Capture the cell that displays the provided text and extract its (x, y) central coordinate. 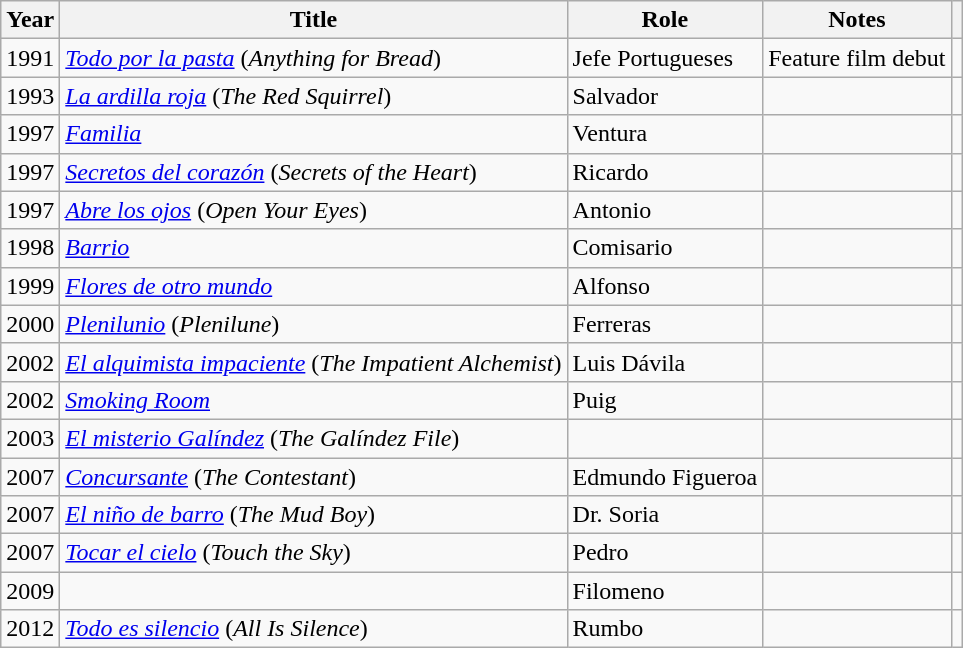
Notes (857, 20)
El misterio Galíndez (The Galíndez File) (314, 438)
Role (665, 20)
1991 (30, 58)
Alfonso (665, 286)
Comisario (665, 248)
1993 (30, 96)
1998 (30, 248)
Rumbo (665, 629)
2003 (30, 438)
Puig (665, 400)
Abre los ojos (Open Your Eyes) (314, 210)
Ventura (665, 134)
2000 (30, 324)
2009 (30, 591)
Familia (314, 134)
Todo es silencio (All Is Silence) (314, 629)
2012 (30, 629)
1999 (30, 286)
Smoking Room (314, 400)
Luis Dávila (665, 362)
Ricardo (665, 172)
Feature film debut (857, 58)
Dr. Soria (665, 515)
Salvador (665, 96)
El niño de barro (The Mud Boy) (314, 515)
Jefe Portugueses (665, 58)
Todo por la pasta (Anything for Bread) (314, 58)
Ferreras (665, 324)
Concursante (The Contestant) (314, 477)
El alquimista impaciente (The Impatient Alchemist) (314, 362)
Title (314, 20)
Tocar el cielo (Touch the Sky) (314, 553)
Barrio (314, 248)
La ardilla roja (The Red Squirrel) (314, 96)
Edmundo Figueroa (665, 477)
Year (30, 20)
Pedro (665, 553)
Secretos del corazón (Secrets of the Heart) (314, 172)
Antonio (665, 210)
Plenilunio (Plenilune) (314, 324)
Filomeno (665, 591)
Flores de otro mundo (314, 286)
